Pinpoint the cell where the given text exists, returning its (X, Y) midpoint coordinate. 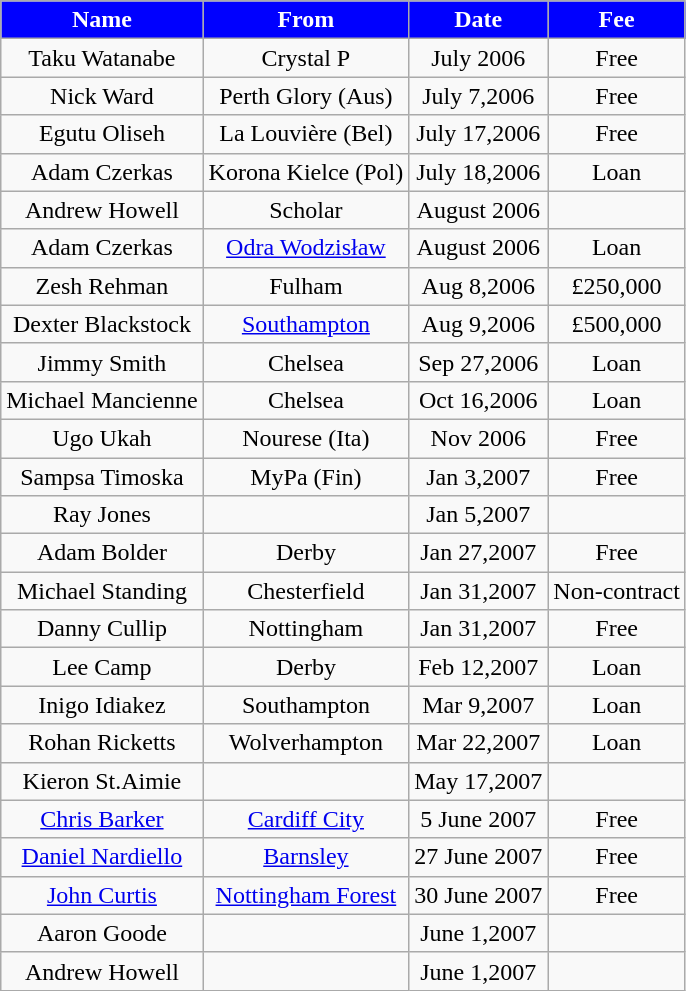
July 2006 (478, 58)
Jimmy Smith (102, 362)
Inigo Idiakez (102, 705)
Perth Glory (Aus) (306, 96)
Rohan Ricketts (102, 743)
Dexter Blackstock (102, 324)
Scholar (306, 210)
May 17,2007 (478, 781)
Chris Barker (102, 819)
Chesterfield (306, 591)
Non-contract (617, 591)
Mar 9,2007 (478, 705)
Oct 16,2006 (478, 400)
Mar 22,2007 (478, 743)
Korona Kielce (Pol) (306, 172)
5 June 2007 (478, 819)
£250,000 (617, 286)
Date (478, 20)
John Curtis (102, 895)
Sep 27,2006 (478, 362)
Aug 9,2006 (478, 324)
July 7,2006 (478, 96)
Daniel Nardiello (102, 857)
Feb 12,2007 (478, 667)
Aug 8,2006 (478, 286)
Sampsa Timoska (102, 477)
Nourese (Ita) (306, 438)
Odra Wodzisław (306, 248)
Ugo Ukah (102, 438)
Name (102, 20)
La Louvière (Bel) (306, 134)
Crystal P (306, 58)
Jan 3,2007 (478, 477)
Zesh Rehman (102, 286)
£500,000 (617, 324)
Michael Mancienne (102, 400)
Adam Bolder (102, 553)
Egutu Oliseh (102, 134)
From (306, 20)
Michael Standing (102, 591)
MyPa (Fin) (306, 477)
Wolverhampton (306, 743)
Jan 5,2007 (478, 515)
Nick Ward (102, 96)
Lee Camp (102, 667)
27 June 2007 (478, 857)
30 June 2007 (478, 895)
Danny Cullip (102, 629)
Nottingham (306, 629)
Fulham (306, 286)
Fee (617, 20)
Jan 27,2007 (478, 553)
July 17,2006 (478, 134)
Taku Watanabe (102, 58)
Cardiff City (306, 819)
Ray Jones (102, 515)
Barnsley (306, 857)
Nottingham Forest (306, 895)
July 18,2006 (478, 172)
Kieron St.Aimie (102, 781)
Aaron Goode (102, 933)
Nov 2006 (478, 438)
